Return the [X, Y] coordinate for the center point of the cell that contains the specified text.  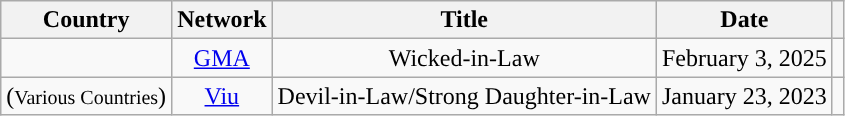
Title [464, 20]
Network [222, 20]
Country [86, 20]
Devil-in-Law/Strong Daughter-in-Law [464, 96]
Viu [222, 96]
GMA [222, 58]
Date [744, 20]
(Various Countries) [86, 96]
Wicked-in-Law [464, 58]
January 23, 2023 [744, 96]
February 3, 2025 [744, 58]
